For the text-containing cell, return its midpoint in (x, y) coordinate format. 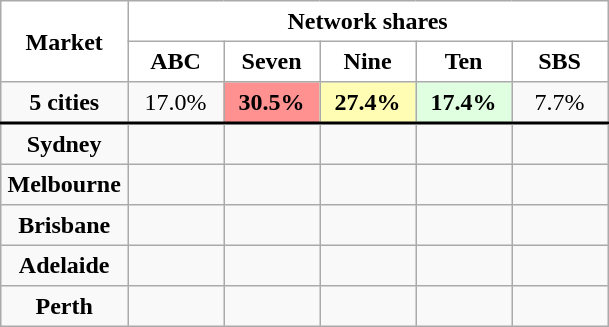
30.5% (272, 102)
Brisbane (64, 225)
Seven (272, 61)
Adelaide (64, 265)
ABC (176, 61)
Ten (464, 61)
7.7% (560, 102)
Market (64, 42)
27.4% (368, 102)
Sydney (64, 144)
Melbourne (64, 184)
Nine (368, 61)
5 cities (64, 102)
SBS (560, 61)
17.0% (176, 102)
Perth (64, 306)
Network shares (368, 21)
17.4% (464, 102)
